Return the [x, y] coordinate for the center point of the cell that contains the specified text.  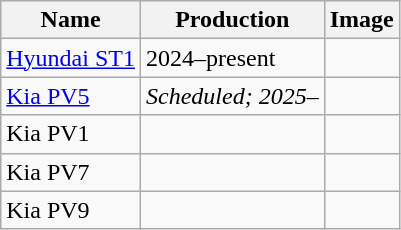
Scheduled; 2025– [232, 96]
Production [232, 20]
Image [362, 20]
Kia PV7 [71, 172]
Name [71, 20]
Hyundai ST1 [71, 58]
Kia PV5 [71, 96]
Kia PV1 [71, 134]
Kia PV9 [71, 210]
2024–present [232, 58]
